Output the [x, y] coordinate of the center of the cell containing the given text.  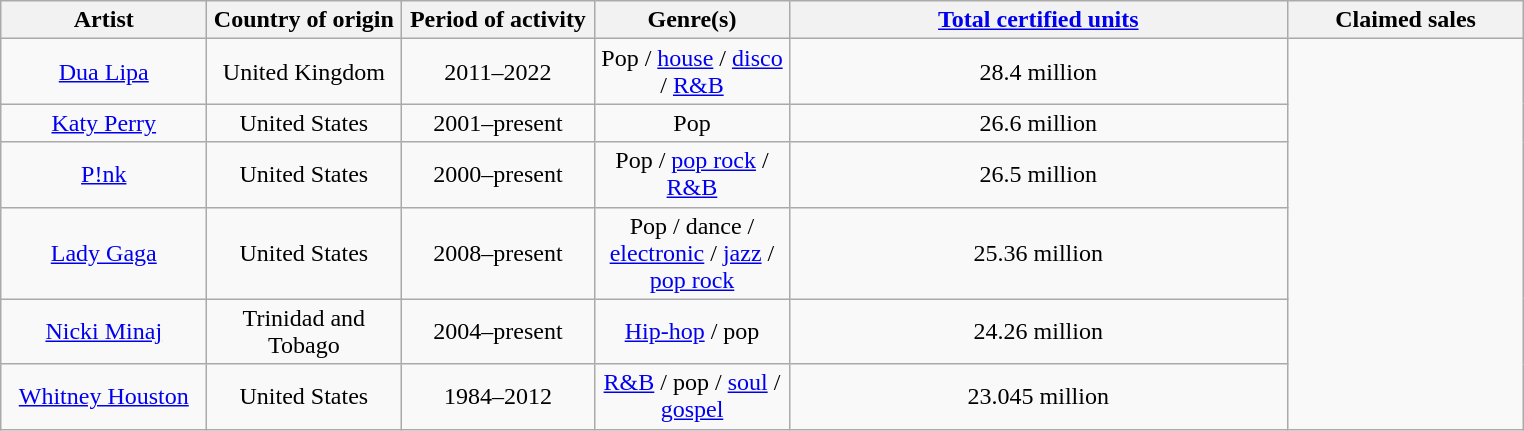
2008–present [498, 253]
Claimed sales [1406, 20]
Lady Gaga [104, 253]
24.26 million [1038, 332]
Pop / house / disco / R&B [692, 72]
2000–present [498, 174]
2004–present [498, 332]
26.6 million [1038, 123]
P!nk [104, 174]
Whitney Houston [104, 396]
Hip-hop / pop [692, 332]
25.36 million [1038, 253]
United Kingdom [304, 72]
Pop / dance / electronic / jazz / pop rock [692, 253]
R&B / pop / soul / gospel [692, 396]
Katy Perry [104, 123]
2001–present [498, 123]
1984–2012 [498, 396]
Pop / pop rock / R&B [692, 174]
Country of origin [304, 20]
28.4 million [1038, 72]
Dua Lipa [104, 72]
Total certified units [1038, 20]
Period of activity [498, 20]
Artist [104, 20]
2011–2022 [498, 72]
Trinidad and Tobago [304, 332]
Genre(s) [692, 20]
26.5 million [1038, 174]
23.045 million [1038, 396]
Pop [692, 123]
Nicki Minaj [104, 332]
